Pinpoint the cell where the given text exists, returning its (X, Y) midpoint coordinate. 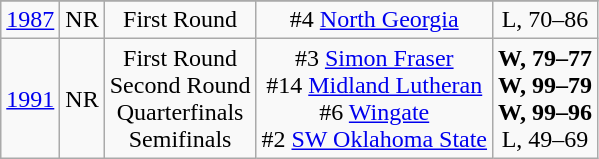
1987 (30, 20)
#3 Simon Fraser#14 Midland Lutheran#6 Wingate#2 SW Oklahoma State (374, 98)
L, 70–86 (546, 20)
First RoundSecond RoundQuarterfinalsSemifinals (180, 98)
W, 79–77W, 99–79W, 99–96L, 49–69 (546, 98)
1991 (30, 98)
#4 North Georgia (374, 20)
First Round (180, 20)
